From the cell containing the given text, extract its center point as (x, y) coordinate. 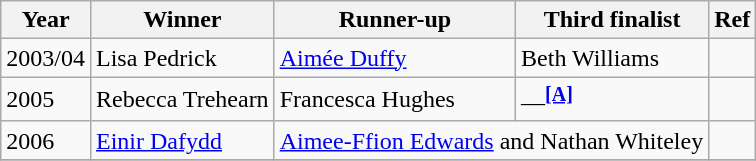
Lisa Pedrick (182, 58)
Winner (182, 20)
Einir Dafydd (182, 140)
Ref (732, 20)
Year (46, 20)
Rebecca Trehearn (182, 100)
Aimee-Ffion Edwards and Nathan Whiteley (492, 140)
Francesca Hughes (394, 100)
—[A] (612, 100)
2005 (46, 100)
Runner-up (394, 20)
2003/04 (46, 58)
2006 (46, 140)
Aimée Duffy (394, 58)
Third finalist (612, 20)
Beth Williams (612, 58)
